Identify which cell holds the provided text, then report its (X, Y) central coordinate. 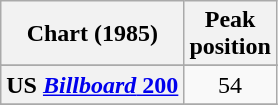
Peakposition (230, 34)
US Billboard 200 (92, 85)
Chart (1985) (92, 34)
54 (230, 85)
